Find where the given text appears and provide that cell's center as [X, Y] coordinate. 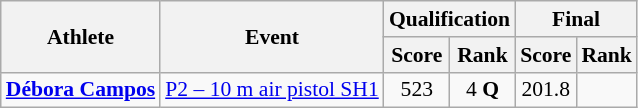
523 [417, 90]
Event [272, 36]
Final [576, 19]
P2 – 10 m air pistol SH1 [272, 90]
201.8 [546, 90]
Qualification [450, 19]
Athlete [80, 36]
Débora Campos [80, 90]
4 Q [482, 90]
